Identify which cell holds the provided text, then report its [X, Y] central coordinate. 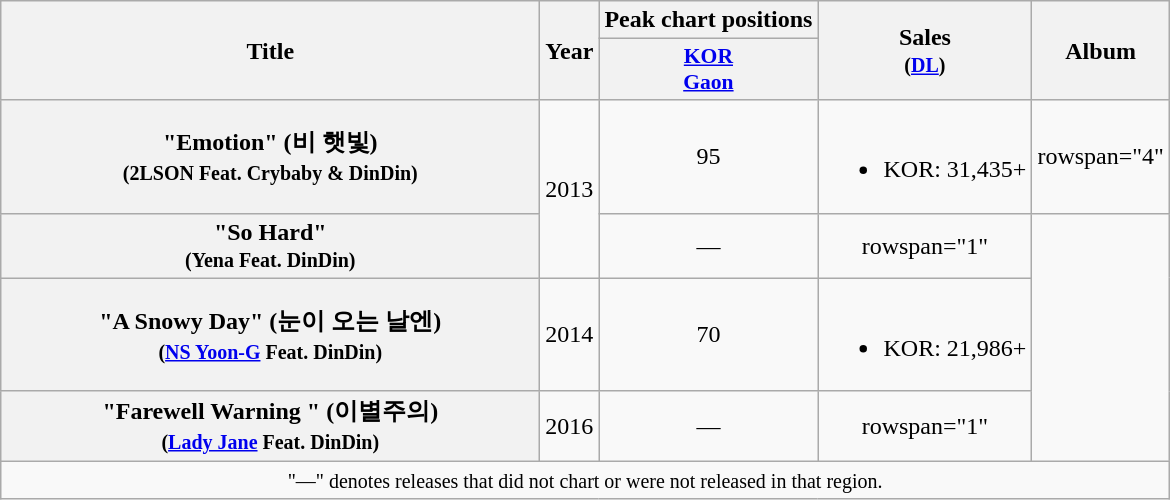
KOR: 31,435+ [925, 156]
"Farewell Warning " (이별주의)(Lady Jane Feat. DinDin) [270, 426]
"—" denotes releases that did not chart or were not released in that region. [586, 480]
"Emotion" (비 햇빛)(2LSON Feat. Crybaby & DinDin) [270, 156]
Album [1101, 50]
2013 [570, 189]
KORGaon [708, 70]
rowspan="4" [1101, 156]
Sales(DL) [925, 50]
2016 [570, 426]
Peak chart positions [708, 20]
KOR: 21,986+ [925, 334]
70 [708, 334]
2014 [570, 334]
Year [570, 50]
95 [708, 156]
Title [270, 50]
"A Snowy Day" (눈이 오는 날엔)(NS Yoon-G Feat. DinDin) [270, 334]
"So Hard"(Yena Feat. DinDin) [270, 246]
